Identify which cell holds the provided text, then report its (X, Y) central coordinate. 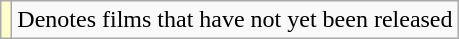
Denotes films that have not yet been released (235, 20)
